For the text-containing cell, return its midpoint in [x, y] coordinate format. 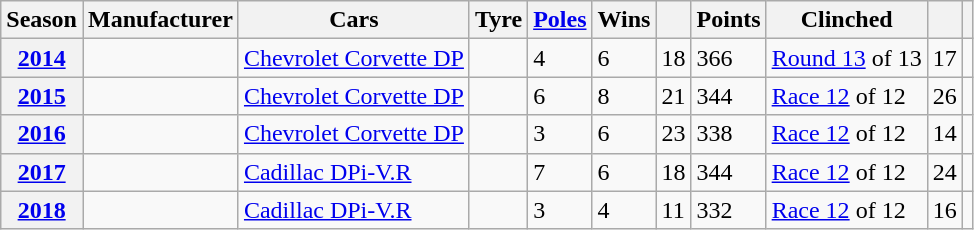
Tyre [498, 20]
366 [728, 58]
2015 [42, 96]
Poles [560, 20]
14 [944, 134]
Season [42, 20]
2018 [42, 210]
26 [944, 96]
23 [674, 134]
2017 [42, 172]
Wins [624, 20]
338 [728, 134]
11 [674, 210]
Round 13 of 13 [846, 58]
8 [624, 96]
2016 [42, 134]
Cars [354, 20]
24 [944, 172]
17 [944, 58]
16 [944, 210]
7 [560, 172]
Clinched [846, 20]
21 [674, 96]
332 [728, 210]
2014 [42, 58]
Manufacturer [160, 20]
Points [728, 20]
